Determine the [x, y] coordinate at the center of the cell enclosing the given text.  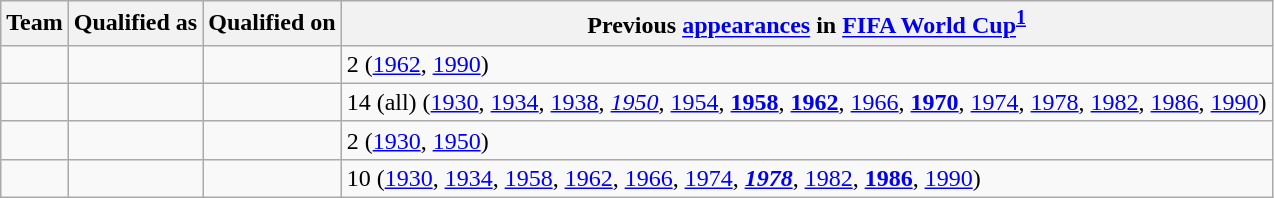
Qualified as [135, 24]
2 (1930, 1950) [806, 140]
Qualified on [272, 24]
2 (1962, 1990) [806, 64]
Previous appearances in FIFA World Cup1 [806, 24]
10 (1930, 1934, 1958, 1962, 1966, 1974, 1978, 1982, 1986, 1990) [806, 178]
14 (all) (1930, 1934, 1938, 1950, 1954, 1958, 1962, 1966, 1970, 1974, 1978, 1982, 1986, 1990) [806, 102]
Team [35, 24]
